Capture the cell that displays the provided text and extract its (X, Y) central coordinate. 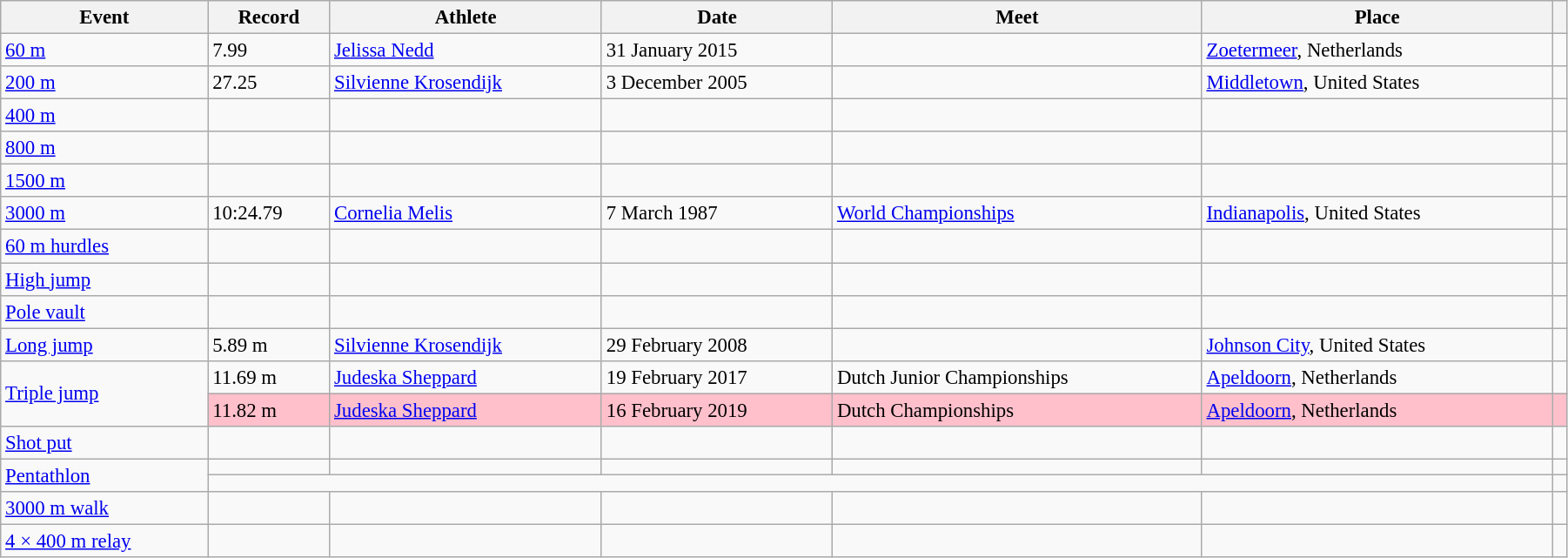
Jelissa Nedd (466, 50)
7 March 1987 (717, 213)
Pole vault (104, 312)
31 January 2015 (717, 50)
World Championships (1018, 213)
400 m (104, 116)
27.25 (269, 83)
3000 m walk (104, 508)
Place (1377, 17)
Dutch Junior Championships (1018, 377)
Dutch Championships (1018, 410)
200 m (104, 83)
Shot put (104, 443)
Indianapolis, United States (1377, 213)
Long jump (104, 345)
Athlete (466, 17)
Pentathlon (104, 475)
19 February 2017 (717, 377)
60 m (104, 50)
16 February 2019 (717, 410)
High jump (104, 279)
Cornelia Melis (466, 213)
3000 m (104, 213)
4 × 400 m relay (104, 541)
Middletown, United States (1377, 83)
5.89 m (269, 345)
Event (104, 17)
1500 m (104, 181)
10:24.79 (269, 213)
Date (717, 17)
Record (269, 17)
3 December 2005 (717, 83)
11.82 m (269, 410)
60 m hurdles (104, 246)
29 February 2008 (717, 345)
Triple jump (104, 393)
Zoetermeer, Netherlands (1377, 50)
11.69 m (269, 377)
7.99 (269, 50)
Meet (1018, 17)
800 m (104, 148)
Johnson City, United States (1377, 345)
